Scan for the cell matching the given text and deliver its [X, Y] coordinate at center. 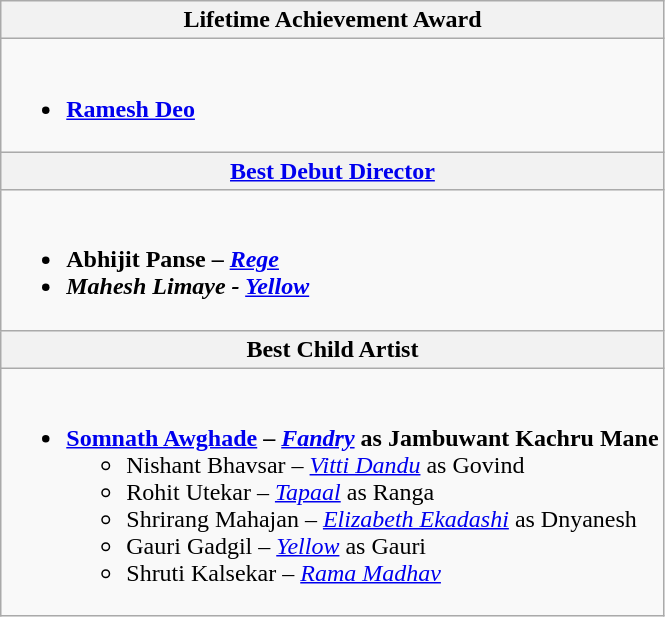
Best Child Artist [332, 349]
Ramesh Deo [332, 96]
Abhijit Panse – RegeMahesh Limaye - Yellow [332, 260]
Best Debut Director [332, 171]
Lifetime Achievement Award [332, 20]
